Return [x, y] of the center of cell containing provided text 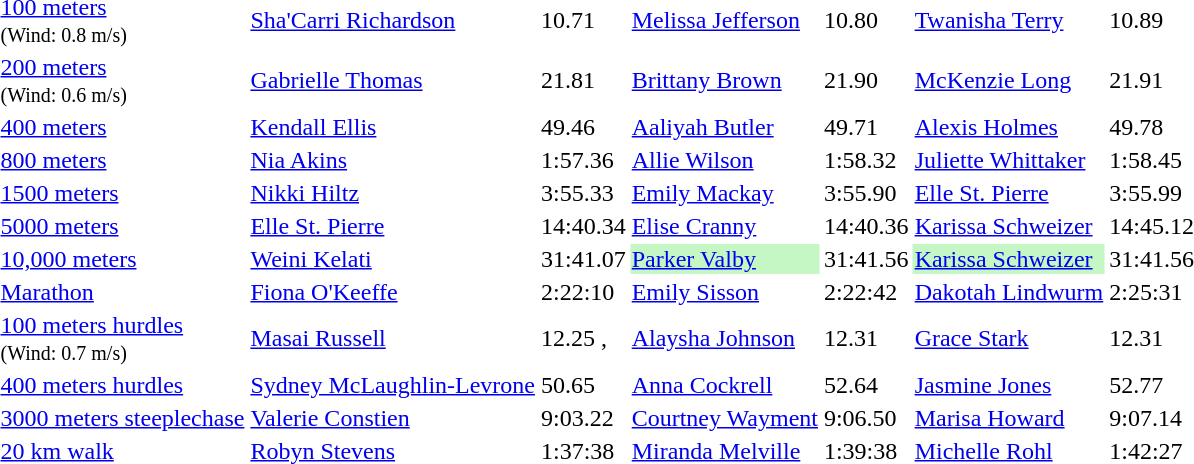
9:06.50 [866, 418]
Sydney McLaughlin-Levrone [393, 385]
50.65 [584, 385]
Anna Cockrell [724, 385]
9:03.22 [584, 418]
21.81 [584, 80]
21.90 [866, 80]
14:40.36 [866, 226]
52.64 [866, 385]
Aaliyah Butler [724, 127]
McKenzie Long [1009, 80]
Juliette Whittaker [1009, 160]
Allie Wilson [724, 160]
Grace Stark [1009, 338]
14:40.34 [584, 226]
31:41.07 [584, 259]
Parker Valby [724, 259]
12.25 , [584, 338]
Brittany Brown [724, 80]
2:22:10 [584, 292]
2:22:42 [866, 292]
Emily Mackay [724, 193]
49.46 [584, 127]
12.31 [866, 338]
Elise Cranny [724, 226]
Dakotah Lindwurm [1009, 292]
1:58.32 [866, 160]
Weini Kelati [393, 259]
31:41.56 [866, 259]
Valerie Constien [393, 418]
Alexis Holmes [1009, 127]
Nia Akins [393, 160]
3:55.33 [584, 193]
Alaysha Johnson [724, 338]
Nikki Hiltz [393, 193]
3:55.90 [866, 193]
Emily Sisson [724, 292]
Jasmine Jones [1009, 385]
49.71 [866, 127]
Fiona O'Keeffe [393, 292]
1:57.36 [584, 160]
Marisa Howard [1009, 418]
Gabrielle Thomas [393, 80]
Kendall Ellis [393, 127]
Courtney Wayment [724, 418]
Masai Russell [393, 338]
